Search for the cell housing the specified text and yield its (x, y) center coordinate. 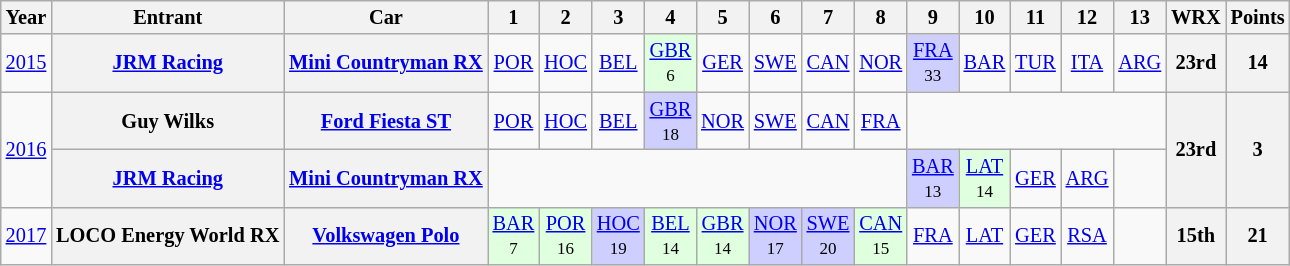
HOC19 (618, 236)
9 (933, 17)
CAN15 (880, 236)
TUR (1035, 63)
2 (566, 17)
Ford Fiesta ST (386, 121)
13 (1140, 17)
6 (776, 17)
WRX (1196, 17)
FRA33 (933, 63)
Points (1258, 17)
2016 (26, 150)
BAR13 (933, 178)
Entrant (168, 17)
8 (880, 17)
Car (386, 17)
GBR18 (671, 121)
POR16 (566, 236)
Year (26, 17)
11 (1035, 17)
BEL14 (671, 236)
1 (514, 17)
4 (671, 17)
10 (985, 17)
GBR6 (671, 63)
LOCO Energy World RX (168, 236)
LAT14 (985, 178)
LAT (985, 236)
RSA (1088, 236)
7 (828, 17)
2015 (26, 63)
5 (722, 17)
GBR14 (722, 236)
SWE20 (828, 236)
12 (1088, 17)
2017 (26, 236)
14 (1258, 63)
15th (1196, 236)
Volkswagen Polo (386, 236)
ITA (1088, 63)
BAR (985, 63)
21 (1258, 236)
NOR17 (776, 236)
BAR7 (514, 236)
Guy Wilks (168, 121)
